Find where the given text appears and provide that cell's center as (x, y) coordinate. 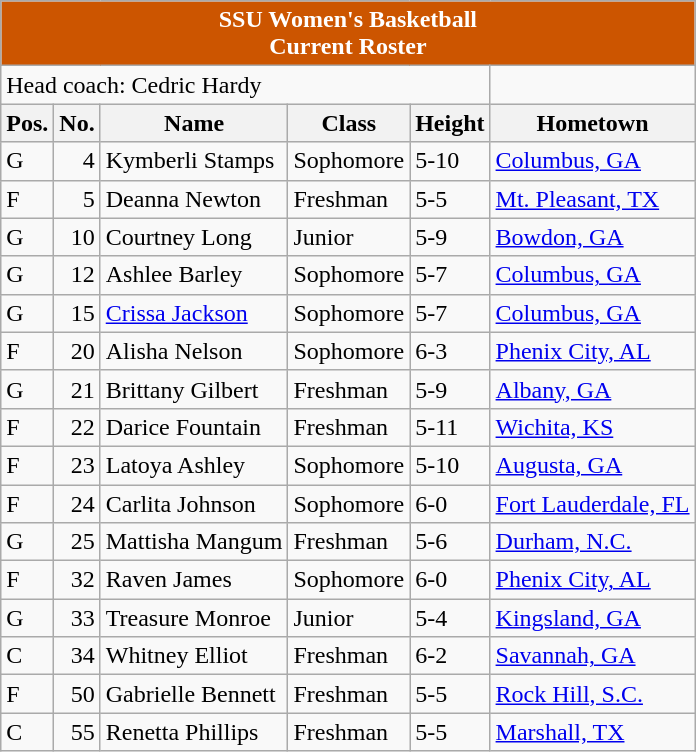
Latoya Ashley (194, 465)
Renetta Phillips (194, 732)
23 (77, 465)
5-6 (450, 542)
Wichita, KS (592, 427)
Darice Fountain (194, 427)
Brittany Gilbert (194, 389)
Courtney Long (194, 237)
6-2 (450, 656)
55 (77, 732)
12 (77, 275)
Ashlee Barley (194, 275)
5-4 (450, 618)
Pos. (28, 123)
22 (77, 427)
Hometown (592, 123)
Mattisha Mangum (194, 542)
Fort Lauderdale, FL (592, 503)
Savannah, GA (592, 656)
Albany, GA (592, 389)
20 (77, 351)
Alisha Nelson (194, 351)
15 (77, 313)
32 (77, 580)
33 (77, 618)
Whitney Elliot (194, 656)
6-3 (450, 351)
Deanna Newton (194, 199)
SSU Women's BasketballCurrent Roster (348, 34)
Durham, N.C. (592, 542)
Bowdon, GA (592, 237)
No. (77, 123)
24 (77, 503)
Marshall, TX (592, 732)
Augusta, GA (592, 465)
Class (349, 123)
50 (77, 694)
Name (194, 123)
Kymberli Stamps (194, 161)
Gabrielle Bennett (194, 694)
25 (77, 542)
10 (77, 237)
Kingsland, GA (592, 618)
Mt. Pleasant, TX (592, 199)
Crissa Jackson (194, 313)
Height (450, 123)
34 (77, 656)
5-11 (450, 427)
Rock Hill, S.C. (592, 694)
Treasure Monroe (194, 618)
4 (77, 161)
Head coach: Cedric Hardy (246, 85)
Carlita Johnson (194, 503)
5 (77, 199)
Raven James (194, 580)
21 (77, 389)
